Pinpoint the cell where the given text exists, returning its (x, y) midpoint coordinate. 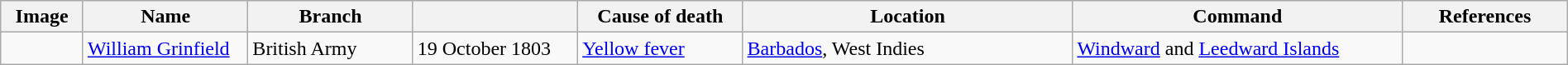
Image (42, 17)
Branch (331, 17)
Location (908, 17)
Command (1237, 17)
William Grinfield (165, 48)
Cause of death (660, 17)
Windward and Leedward Islands (1237, 48)
Barbados, West Indies (908, 48)
References (1485, 17)
Yellow fever (660, 48)
British Army (331, 48)
Name (165, 17)
19 October 1803 (495, 48)
